Locate the cell with the specified text and output its (x, y) center coordinate. 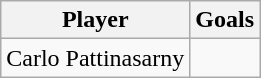
Player (96, 20)
Carlo Pattinasarny (96, 58)
Goals (225, 20)
